For the text-containing cell, return its midpoint in [x, y] coordinate format. 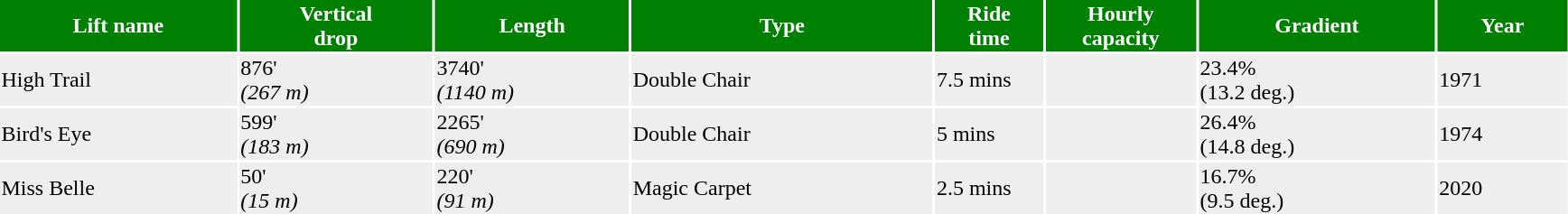
23.4%(13.2 deg.) [1317, 79]
1971 [1503, 79]
Miss Belle [118, 188]
5 mins [988, 134]
2265'(690 m) [532, 134]
Magic Carpet [782, 188]
Lift name [118, 25]
599'(183 m) [336, 134]
2020 [1503, 188]
7.5 mins [988, 79]
Year [1503, 25]
2.5 mins [988, 188]
26.4%(14.8 deg.) [1317, 134]
Hourlycapacity [1120, 25]
Bird's Eye [118, 134]
876'(267 m) [336, 79]
Gradient [1317, 25]
High Trail [118, 79]
Ridetime [988, 25]
Type [782, 25]
16.7%(9.5 deg.) [1317, 188]
50'(15 m) [336, 188]
1974 [1503, 134]
220'(91 m) [532, 188]
Verticaldrop [336, 25]
3740'(1140 m) [532, 79]
Length [532, 25]
